Detect which cell encompasses the target text, then output its [X, Y] center coordinate. 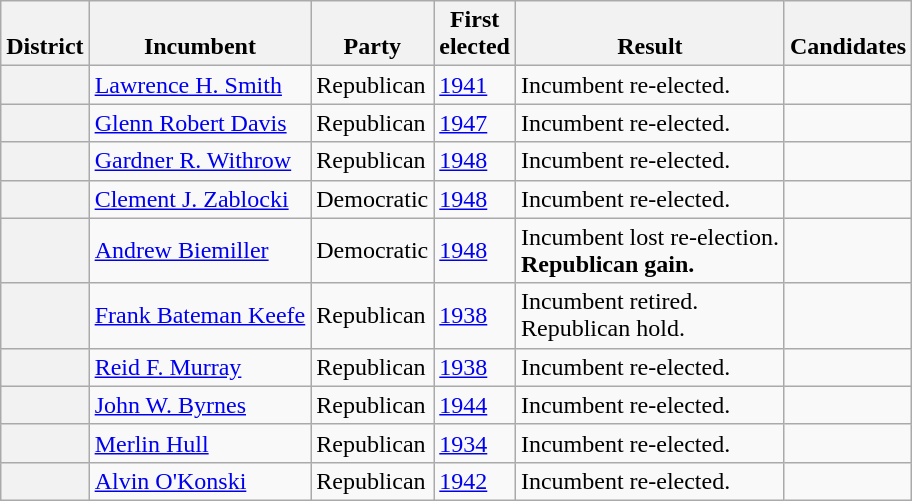
1942 [475, 481]
Incumbent [200, 34]
Reid F. Murray [200, 367]
Firstelected [475, 34]
Candidates [848, 34]
1947 [475, 123]
Clement J. Zablocki [200, 199]
District [45, 34]
Merlin Hull [200, 443]
Lawrence H. Smith [200, 85]
1944 [475, 405]
Alvin O'Konski [200, 481]
John W. Byrnes [200, 405]
1941 [475, 85]
Incumbent retired.Republican hold. [650, 316]
Andrew Biemiller [200, 250]
Result [650, 34]
1934 [475, 443]
Party [372, 34]
Gardner R. Withrow [200, 161]
Glenn Robert Davis [200, 123]
Incumbent lost re-election.Republican gain. [650, 250]
Frank Bateman Keefe [200, 316]
